Scan for the cell matching the given text and deliver its [x, y] coordinate at center. 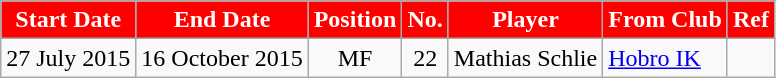
22 [425, 58]
No. [425, 20]
Hobro IK [666, 58]
Position [355, 20]
Ref [750, 20]
Start Date [68, 20]
Player [525, 20]
End Date [222, 20]
From Club [666, 20]
MF [355, 58]
Mathias Schlie [525, 58]
27 July 2015 [68, 58]
16 October 2015 [222, 58]
